Provide the [x, y] coordinate of the cell's center where the given text is located.  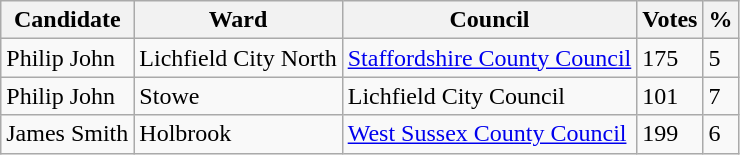
7 [720, 96]
Candidate [68, 20]
Ward [238, 20]
101 [670, 96]
Council [490, 20]
Stowe [238, 96]
Votes [670, 20]
% [720, 20]
James Smith [68, 134]
199 [670, 134]
Staffordshire County Council [490, 58]
Holbrook [238, 134]
175 [670, 58]
West Sussex County Council [490, 134]
Lichfield City Council [490, 96]
5 [720, 58]
6 [720, 134]
Lichfield City North [238, 58]
